Pinpoint the cell where the given text exists, returning its (x, y) midpoint coordinate. 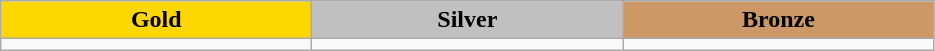
Bronze (778, 20)
Silver (468, 20)
Gold (156, 20)
